Output the (x, y) coordinate of the center of the cell containing the given text.  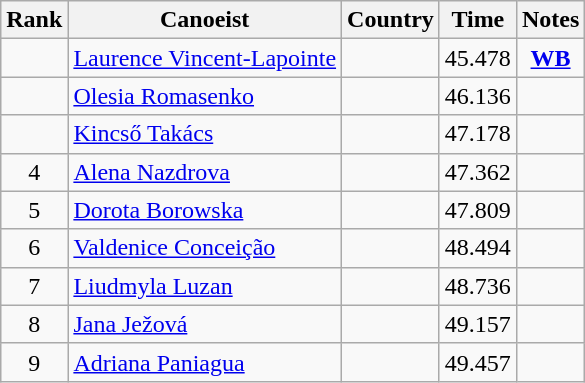
Time (478, 20)
Rank (34, 20)
Adriana Paniagua (205, 362)
8 (34, 324)
Liudmyla Luzan (205, 286)
47.362 (478, 172)
49.157 (478, 324)
9 (34, 362)
Country (391, 20)
Dorota Borowska (205, 210)
46.136 (478, 96)
4 (34, 172)
45.478 (478, 58)
47.809 (478, 210)
5 (34, 210)
Valdenice Conceição (205, 248)
6 (34, 248)
WB (550, 58)
Laurence Vincent-Lapointe (205, 58)
Jana Ježová (205, 324)
48.494 (478, 248)
Alena Nazdrova (205, 172)
7 (34, 286)
Canoeist (205, 20)
49.457 (478, 362)
48.736 (478, 286)
47.178 (478, 134)
Notes (550, 20)
Olesia Romasenko (205, 96)
Kincső Takács (205, 134)
